Detect which cell encompasses the target text, then output its (x, y) center coordinate. 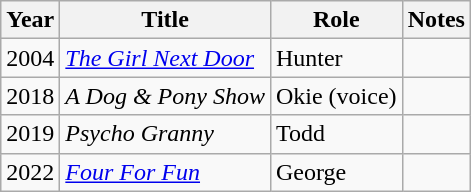
The Girl Next Door (166, 58)
A Dog & Pony Show (166, 96)
Four For Fun (166, 172)
George (336, 172)
2004 (30, 58)
2022 (30, 172)
Role (336, 20)
Todd (336, 134)
Year (30, 20)
Title (166, 20)
Okie (voice) (336, 96)
2019 (30, 134)
Psycho Granny (166, 134)
2018 (30, 96)
Notes (436, 20)
Hunter (336, 58)
